Find where the given text appears and provide that cell's center as [x, y] coordinate. 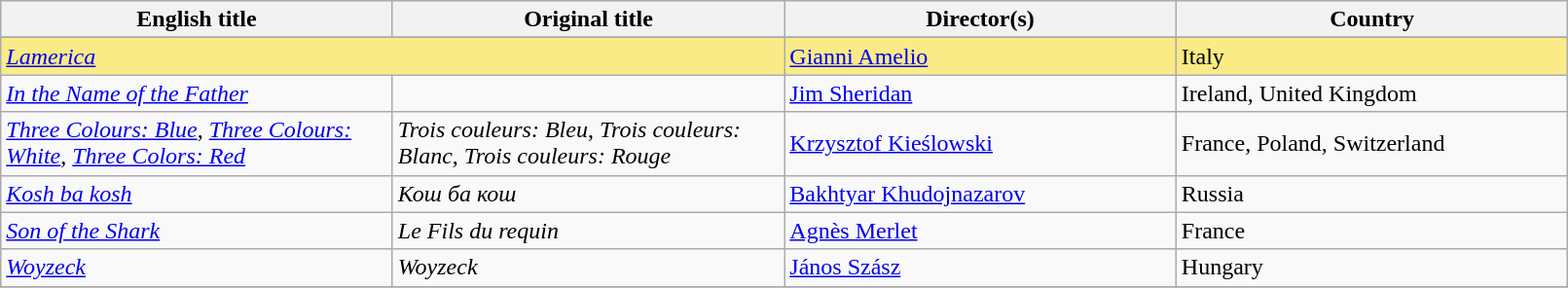
Hungary [1372, 268]
Krzysztof Kieślowski [981, 144]
Bakhtyar Khudojnazarov [981, 194]
Trois couleurs: Bleu, Trois couleurs: Blanc, Trois couleurs: Rouge [588, 144]
English title [197, 19]
Original title [588, 19]
Gianni Amelio [981, 56]
Lamerica [393, 56]
Jim Sheridan [981, 93]
Country [1372, 19]
Russia [1372, 194]
Kosh ba kosh [197, 194]
In the Name of the Father [197, 93]
Le Fils du requin [588, 231]
Кош ба кош [588, 194]
Italy [1372, 56]
János Szász [981, 268]
Ireland, United Kingdom [1372, 93]
France [1372, 231]
Three Colours: Blue, Three Colours: White, Three Colors: Red [197, 144]
Agnès Merlet [981, 231]
Son of the Shark [197, 231]
France, Poland, Switzerland [1372, 144]
Director(s) [981, 19]
